Capture the cell that displays the provided text and extract its [X, Y] central coordinate. 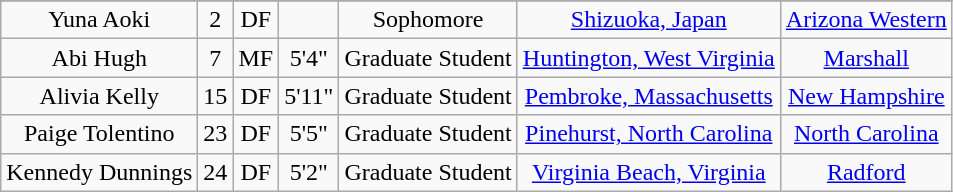
Abi Hugh [100, 58]
Sophomore [428, 20]
Virginia Beach, Virginia [648, 172]
Marshall [866, 58]
Huntington, West Virginia [648, 58]
Arizona Western [866, 20]
MF [256, 58]
Alivia Kelly [100, 96]
23 [216, 134]
5'5" [309, 134]
24 [216, 172]
5'4" [309, 58]
5'2" [309, 172]
Paige Tolentino [100, 134]
New Hampshire [866, 96]
7 [216, 58]
Radford [866, 172]
Kennedy Dunnings [100, 172]
5'11" [309, 96]
Pembroke, Massachusetts [648, 96]
2 [216, 20]
15 [216, 96]
North Carolina [866, 134]
Pinehurst, North Carolina [648, 134]
Yuna Aoki [100, 20]
Shizuoka, Japan [648, 20]
